Find where the given text appears and provide that cell's center as (X, Y) coordinate. 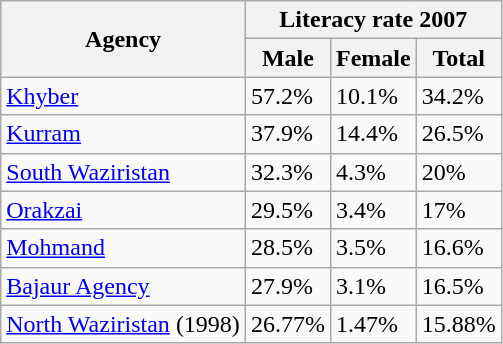
Mohmand (124, 248)
Female (373, 58)
Kurram (124, 134)
Orakzai (124, 210)
26.77% (288, 324)
South Waziristan (124, 172)
27.9% (288, 286)
16.5% (458, 286)
Male (288, 58)
37.9% (288, 134)
3.5% (373, 248)
32.3% (288, 172)
3.1% (373, 286)
10.1% (373, 96)
North Waziristan (1998) (124, 324)
15.88% (458, 324)
26.5% (458, 134)
17% (458, 210)
4.3% (373, 172)
29.5% (288, 210)
16.6% (458, 248)
Bajaur Agency (124, 286)
Literacy rate 2007 (373, 20)
14.4% (373, 134)
20% (458, 172)
57.2% (288, 96)
28.5% (288, 248)
Agency (124, 39)
1.47% (373, 324)
Khyber (124, 96)
Total (458, 58)
34.2% (458, 96)
3.4% (373, 210)
